Detect which cell encompasses the target text, then output its [X, Y] center coordinate. 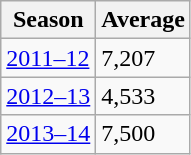
2013–14 [48, 134]
2011–12 [48, 58]
Average [144, 20]
4,533 [144, 96]
Season [48, 20]
2012–13 [48, 96]
7,207 [144, 58]
7,500 [144, 134]
